Return the [x, y] coordinate for the center point of the cell that contains the specified text.  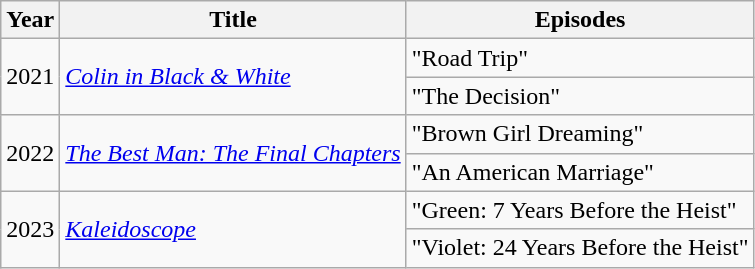
"An American Marriage" [580, 172]
2021 [30, 77]
2023 [30, 229]
The Best Man: The Final Chapters [233, 153]
"Brown Girl Dreaming" [580, 134]
2022 [30, 153]
"Violet: 24 Years Before the Heist" [580, 248]
Kaleidoscope [233, 229]
"Road Trip" [580, 58]
"The Decision" [580, 96]
"Green: 7 Years Before the Heist" [580, 210]
Colin in Black & White [233, 77]
Episodes [580, 20]
Title [233, 20]
Year [30, 20]
